Capture the cell that displays the provided text and extract its [x, y] central coordinate. 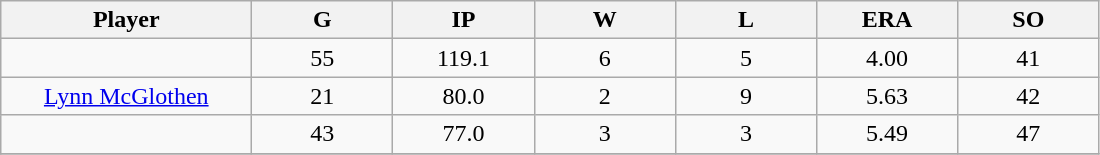
G [322, 20]
L [746, 20]
42 [1028, 96]
119.1 [464, 58]
SO [1028, 20]
5 [746, 58]
ERA [886, 20]
55 [322, 58]
47 [1028, 134]
Player [126, 20]
5.49 [886, 134]
5.63 [886, 96]
21 [322, 96]
41 [1028, 58]
W [604, 20]
9 [746, 96]
6 [604, 58]
4.00 [886, 58]
IP [464, 20]
43 [322, 134]
80.0 [464, 96]
Lynn McGlothen [126, 96]
77.0 [464, 134]
2 [604, 96]
